Return (X, Y) of the center of cell containing provided text 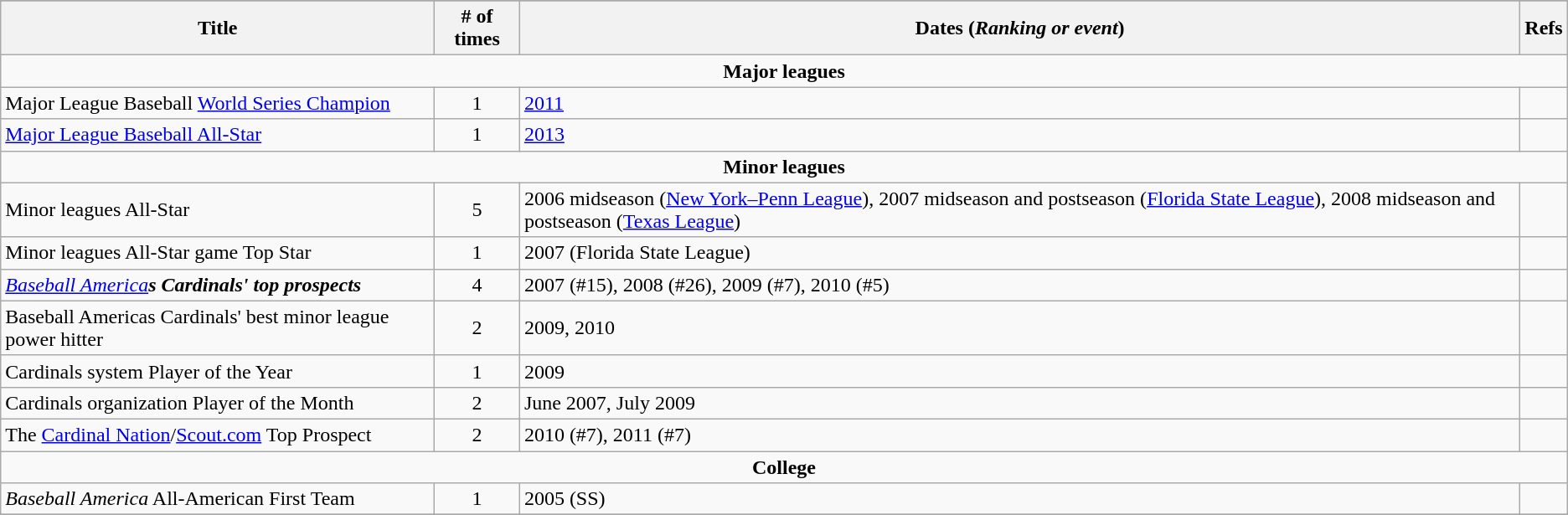
Baseball Americas Cardinals' top prospects (218, 285)
2007 (Florida State League) (1019, 253)
4 (477, 285)
The Cardinal Nation/Scout.com Top Prospect (218, 435)
2010 (#7), 2011 (#7) (1019, 435)
2013 (1019, 135)
2009 (1019, 371)
Refs (1544, 28)
Major League Baseball All-Star (218, 135)
Title (218, 28)
College (784, 466)
2011 (1019, 103)
Major leagues (784, 71)
2009, 2010 (1019, 328)
2007 (#15), 2008 (#26), 2009 (#7), 2010 (#5) (1019, 285)
June 2007, July 2009 (1019, 403)
Baseball America All-American First Team (218, 499)
2005 (SS) (1019, 499)
Baseball Americas Cardinals' best minor league power hitter (218, 328)
# of times (477, 28)
5 (477, 209)
Minor leagues All-Star (218, 209)
Cardinals organization Player of the Month (218, 403)
Cardinals system Player of the Year (218, 371)
Minor leagues All-Star game Top Star (218, 253)
Dates (Ranking or event) (1019, 28)
2006 midseason (New York–Penn League), 2007 midseason and postseason (Florida State League), 2008 midseason and postseason (Texas League) (1019, 209)
Major League Baseball World Series Champion (218, 103)
Minor leagues (784, 167)
